From the cell containing the given text, extract its center point as (X, Y) coordinate. 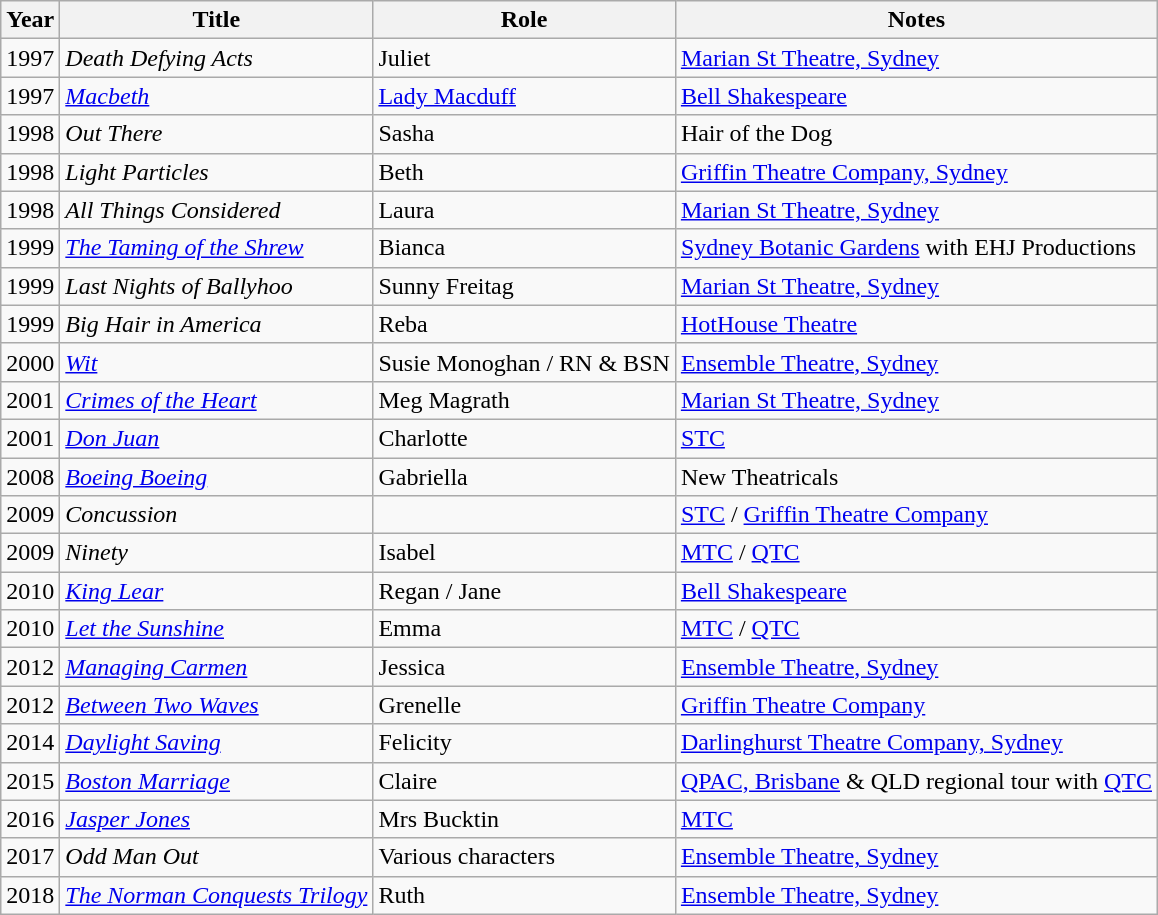
Title (216, 20)
Hair of the Dog (916, 134)
Claire (524, 781)
Jasper Jones (216, 819)
Lady Macduff (524, 96)
Last Nights of Ballyhoo (216, 286)
Wit (216, 362)
Ninety (216, 553)
Susie Monoghan / RN & BSN (524, 362)
Year (30, 20)
2015 (30, 781)
Jessica (524, 667)
Role (524, 20)
Reba (524, 324)
Griffin Theatre Company, Sydney (916, 172)
All Things Considered (216, 210)
Felicity (524, 743)
Light Particles (216, 172)
The Taming of the Shrew (216, 248)
Meg Magrath (524, 400)
Ruth (524, 895)
Macbeth (216, 96)
Grenelle (524, 705)
Isabel (524, 553)
2018 (30, 895)
Laura (524, 210)
Managing Carmen (216, 667)
Daylight Saving (216, 743)
Beth (524, 172)
Odd Man Out (216, 857)
Juliet (524, 58)
Boeing Boeing (216, 477)
HotHouse Theatre (916, 324)
King Lear (216, 591)
2016 (30, 819)
Charlotte (524, 438)
Out There (216, 134)
Griffin Theatre Company (916, 705)
Various characters (524, 857)
Between Two Waves (216, 705)
Concussion (216, 515)
2000 (30, 362)
Emma (524, 629)
2008 (30, 477)
Sunny Freitag (524, 286)
STC (916, 438)
Sasha (524, 134)
Darlinghurst Theatre Company, Sydney (916, 743)
Don Juan (216, 438)
Gabriella (524, 477)
The Norman Conquests Trilogy (216, 895)
Boston Marriage (216, 781)
Let the Sunshine (216, 629)
New Theatricals (916, 477)
2014 (30, 743)
Death Defying Acts (216, 58)
STC / Griffin Theatre Company (916, 515)
MTC (916, 819)
Bianca (524, 248)
Sydney Botanic Gardens with EHJ Productions (916, 248)
Mrs Bucktin (524, 819)
QPAC, Brisbane & QLD regional tour with QTC (916, 781)
2017 (30, 857)
Big Hair in America (216, 324)
Crimes of the Heart (216, 400)
Regan / Jane (524, 591)
Notes (916, 20)
